Pinpoint the cell where the given text exists, returning its (x, y) midpoint coordinate. 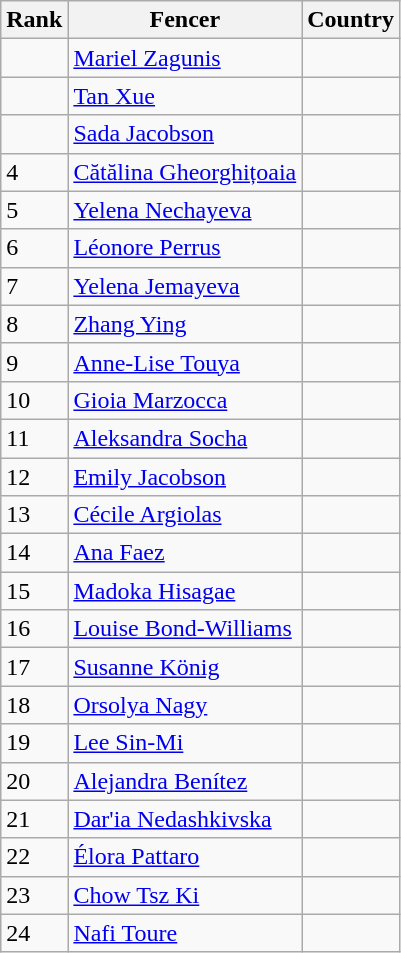
Madoka Hisagae (185, 591)
15 (34, 591)
Gioia Marzocca (185, 400)
Cătălina Gheorghițoaia (185, 172)
Fencer (185, 20)
19 (34, 743)
17 (34, 667)
8 (34, 324)
23 (34, 895)
Nafi Toure (185, 933)
Zhang Ying (185, 324)
7 (34, 286)
Tan Xue (185, 96)
10 (34, 400)
Louise Bond-Williams (185, 629)
4 (34, 172)
6 (34, 248)
24 (34, 933)
16 (34, 629)
12 (34, 477)
Yelena Nechayeva (185, 210)
Country (351, 20)
11 (34, 438)
Susanne König (185, 667)
Dar'ia Nedashkivska (185, 819)
22 (34, 857)
5 (34, 210)
Orsolya Nagy (185, 705)
Alejandra Benítez (185, 781)
Léonore Perrus (185, 248)
Anne-Lise Touya (185, 362)
Lee Sin-Mi (185, 743)
Cécile Argiolas (185, 515)
Mariel Zagunis (185, 58)
18 (34, 705)
14 (34, 553)
21 (34, 819)
Aleksandra Socha (185, 438)
Chow Tsz Ki (185, 895)
Sada Jacobson (185, 134)
9 (34, 362)
Ana Faez (185, 553)
20 (34, 781)
Yelena Jemayeva (185, 286)
Emily Jacobson (185, 477)
Rank (34, 20)
Élora Pattaro (185, 857)
13 (34, 515)
